Provide the [X, Y] coordinate of the cell's center where the given text is located.  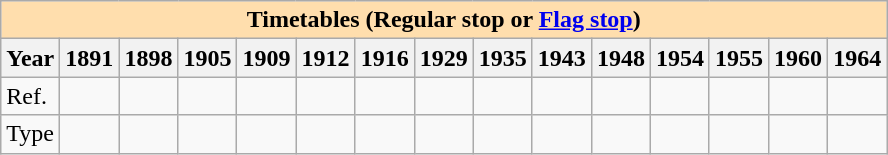
1912 [326, 58]
Year [30, 58]
1935 [502, 58]
1909 [266, 58]
1960 [798, 58]
1905 [208, 58]
Ref. [30, 96]
1891 [90, 58]
1955 [738, 58]
1943 [562, 58]
1898 [148, 58]
1916 [384, 58]
Type [30, 134]
Timetables (Regular stop or Flag stop) [444, 20]
1948 [620, 58]
1964 [858, 58]
1929 [444, 58]
1954 [680, 58]
